Locate the cell with the specified text and output its [x, y] center coordinate. 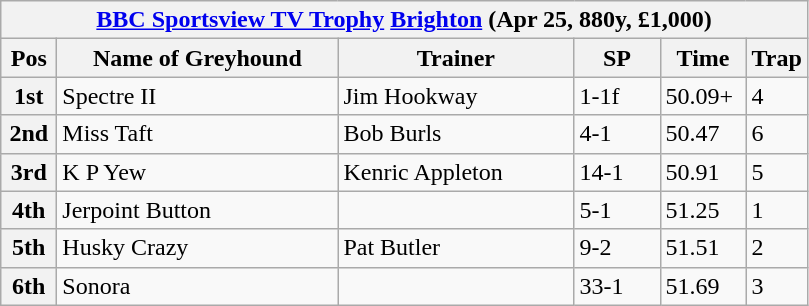
5th [29, 248]
K P Yew [198, 172]
50.09+ [703, 96]
Pat Butler [456, 248]
Trap [776, 58]
1st [29, 96]
Husky Crazy [198, 248]
51.69 [703, 286]
Spectre II [198, 96]
Sonora [198, 286]
4-1 [617, 134]
Miss Taft [198, 134]
Pos [29, 58]
5-1 [617, 210]
Kenric Appleton [456, 172]
Bob Burls [456, 134]
2 [776, 248]
1-1f [617, 96]
5 [776, 172]
9-2 [617, 248]
6th [29, 286]
4th [29, 210]
Jim Hookway [456, 96]
51.25 [703, 210]
SP [617, 58]
1 [776, 210]
2nd [29, 134]
BBC Sportsview TV Trophy Brighton (Apr 25, 880y, £1,000) [404, 20]
14-1 [617, 172]
3 [776, 286]
33-1 [617, 286]
Jerpoint Button [198, 210]
50.47 [703, 134]
50.91 [703, 172]
6 [776, 134]
Trainer [456, 58]
51.51 [703, 248]
3rd [29, 172]
Time [703, 58]
4 [776, 96]
Name of Greyhound [198, 58]
